Return [X, Y] of the center of cell containing provided text 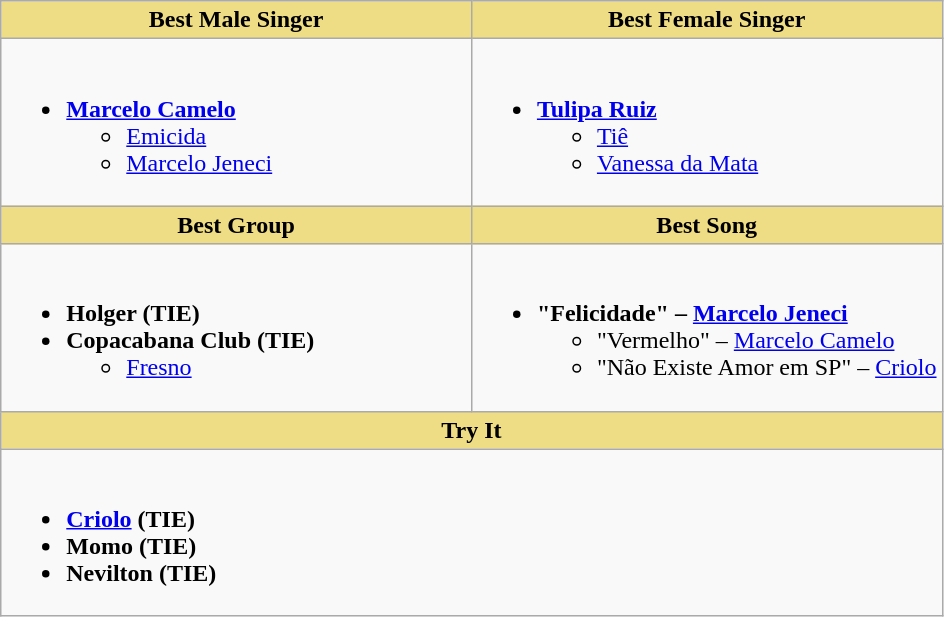
Best Female Singer [706, 20]
"Felicidade" – Marcelo Jeneci"Vermelho" – Marcelo Camelo"Não Existe Amor em SP" – Criolo [706, 328]
Best Song [706, 225]
Try It [472, 430]
Marcelo CameloEmicidaMarcelo Jeneci [236, 122]
Best Male Singer [236, 20]
Tulipa RuizTiêVanessa da Mata [706, 122]
Criolo (TIE)Momo (TIE)Nevilton (TIE) [472, 532]
Holger (TIE)Copacabana Club (TIE)Fresno [236, 328]
Best Group [236, 225]
